Return the (x, y) coordinate for the center point of the cell that contains the specified text.  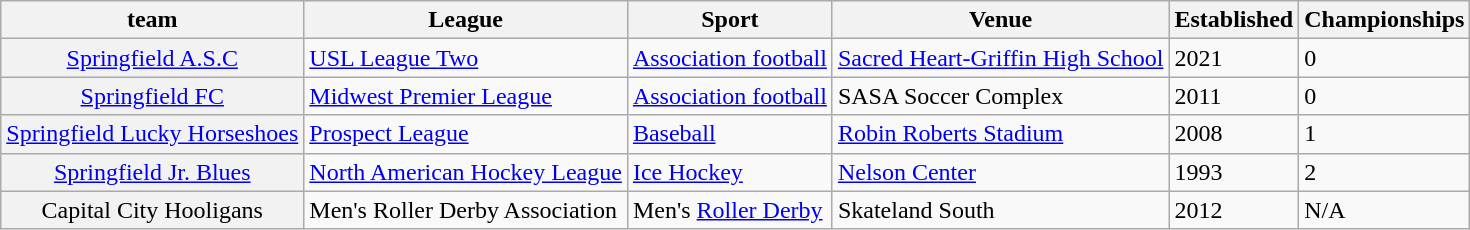
2 (1384, 172)
North American Hockey League (466, 172)
SASA Soccer Complex (1000, 96)
Robin Roberts Stadium (1000, 134)
Baseball (730, 134)
Venue (1000, 20)
Ice Hockey (730, 172)
Skateland South (1000, 210)
2012 (1234, 210)
Championships (1384, 20)
Midwest Premier League (466, 96)
League (466, 20)
Nelson Center (1000, 172)
N/A (1384, 210)
Sacred Heart-Griffin High School (1000, 58)
2021 (1234, 58)
Springfield Jr. Blues (152, 172)
Springfield A.S.C (152, 58)
1 (1384, 134)
Men's Roller Derby (730, 210)
Springfield FC (152, 96)
USL League Two (466, 58)
2011 (1234, 96)
2008 (1234, 134)
Sport (730, 20)
Springfield Lucky Horseshoes (152, 134)
team (152, 20)
Prospect League (466, 134)
1993 (1234, 172)
Established (1234, 20)
Capital City Hooligans (152, 210)
Men's Roller Derby Association (466, 210)
